Find where the given text appears and provide that cell's center as [X, Y] coordinate. 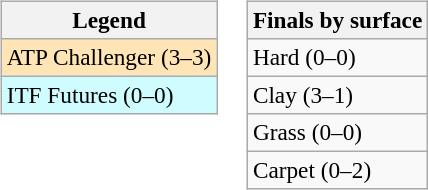
ITF Futures (0–0) [108, 95]
Finals by surface [337, 20]
Carpet (0–2) [337, 171]
Legend [108, 20]
Grass (0–0) [337, 133]
Hard (0–0) [337, 57]
ATP Challenger (3–3) [108, 57]
Clay (3–1) [337, 95]
